Extract the (x, y) coordinate from the center of the cell holding the provided text.  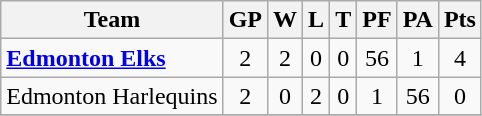
L (316, 20)
T (344, 20)
Edmonton Harlequins (112, 96)
W (286, 20)
GP (245, 20)
Pts (460, 20)
Edmonton Elks (112, 58)
4 (460, 58)
Team (112, 20)
PA (418, 20)
PF (377, 20)
